Return [x, y] of the center of cell containing provided text 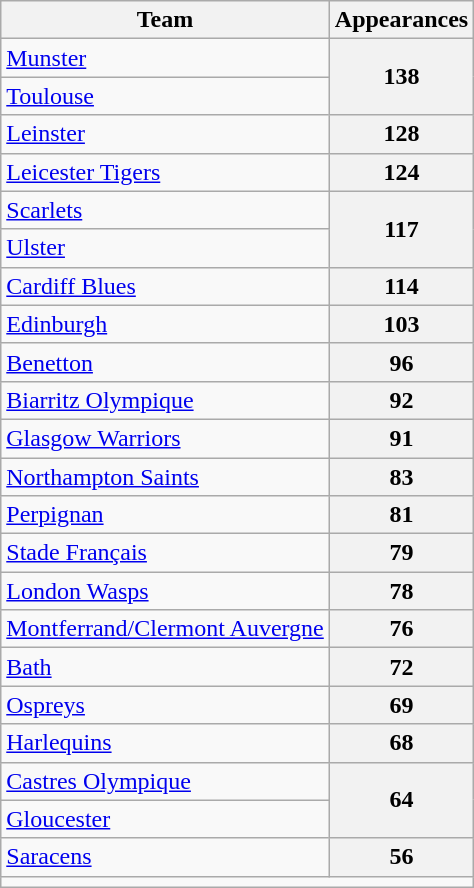
Perpignan [166, 515]
124 [401, 172]
Leinster [166, 134]
69 [401, 705]
Benetton [166, 362]
Cardiff Blues [166, 286]
Team [166, 20]
81 [401, 515]
Edinburgh [166, 324]
Biarritz Olympique [166, 400]
128 [401, 134]
56 [401, 857]
138 [401, 77]
Bath [166, 667]
96 [401, 362]
117 [401, 229]
114 [401, 286]
Northampton Saints [166, 477]
Toulouse [166, 96]
79 [401, 553]
Leicester Tigers [166, 172]
Montferrand/Clermont Auvergne [166, 629]
Stade Français [166, 553]
Ospreys [166, 705]
72 [401, 667]
91 [401, 438]
London Wasps [166, 591]
Munster [166, 58]
Ulster [166, 248]
92 [401, 400]
76 [401, 629]
Saracens [166, 857]
78 [401, 591]
Castres Olympique [166, 781]
Scarlets [166, 210]
Appearances [401, 20]
64 [401, 800]
68 [401, 743]
Gloucester [166, 819]
103 [401, 324]
Glasgow Warriors [166, 438]
83 [401, 477]
Harlequins [166, 743]
